Pinpoint the cell where the given text exists, returning its [x, y] midpoint coordinate. 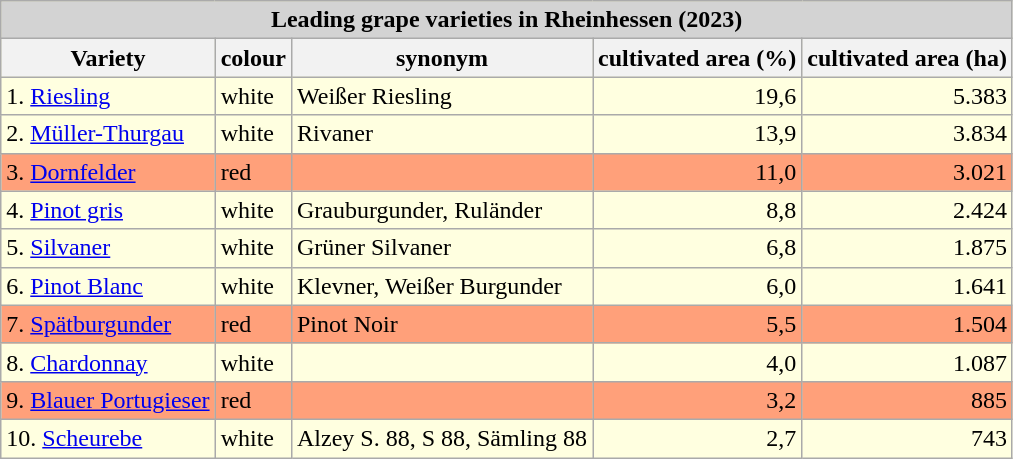
Klevner, Weißer Burgunder [442, 286]
1.504 [908, 324]
6. Pinot Blanc [108, 286]
Grauburgunder, Ruländer [442, 210]
cultivated area (%) [698, 58]
743 [908, 438]
cultivated area (ha) [908, 58]
5,5 [698, 324]
1.875 [908, 248]
6,8 [698, 248]
4. Pinot gris [108, 210]
Alzey S. 88, S 88, Sämling 88 [442, 438]
1.641 [908, 286]
19,6 [698, 96]
6,0 [698, 286]
1.087 [908, 362]
8. Chardonnay [108, 362]
Pinot Noir [442, 324]
7. Spätburgunder [108, 324]
8,8 [698, 210]
1. Riesling [108, 96]
Grüner Silvaner [442, 248]
5.383 [908, 96]
Rivaner [442, 134]
2. Müller-Thurgau [108, 134]
885 [908, 400]
3.834 [908, 134]
synonym [442, 58]
10. Scheurebe [108, 438]
2,7 [698, 438]
Leading grape varieties in Rheinhessen (2023) [507, 20]
Weißer Riesling [442, 96]
5. Silvaner [108, 248]
3. Dornfelder [108, 172]
11,0 [698, 172]
3,2 [698, 400]
colour [253, 58]
4,0 [698, 362]
2.424 [908, 210]
3.021 [908, 172]
9. Blauer Portugieser [108, 400]
13,9 [698, 134]
Variety [108, 58]
